From the cell containing the given text, extract its center point as (x, y) coordinate. 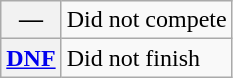
DNF (31, 58)
— (31, 20)
Did not finish (146, 58)
Did not compete (146, 20)
